Return the [X, Y] coordinate for the center point of the cell that contains the specified text.  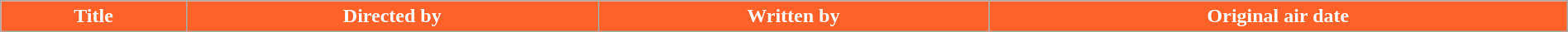
Directed by [392, 16]
Title [94, 16]
Original air date [1279, 16]
Written by [793, 16]
